For the text-containing cell, return its midpoint in (x, y) coordinate format. 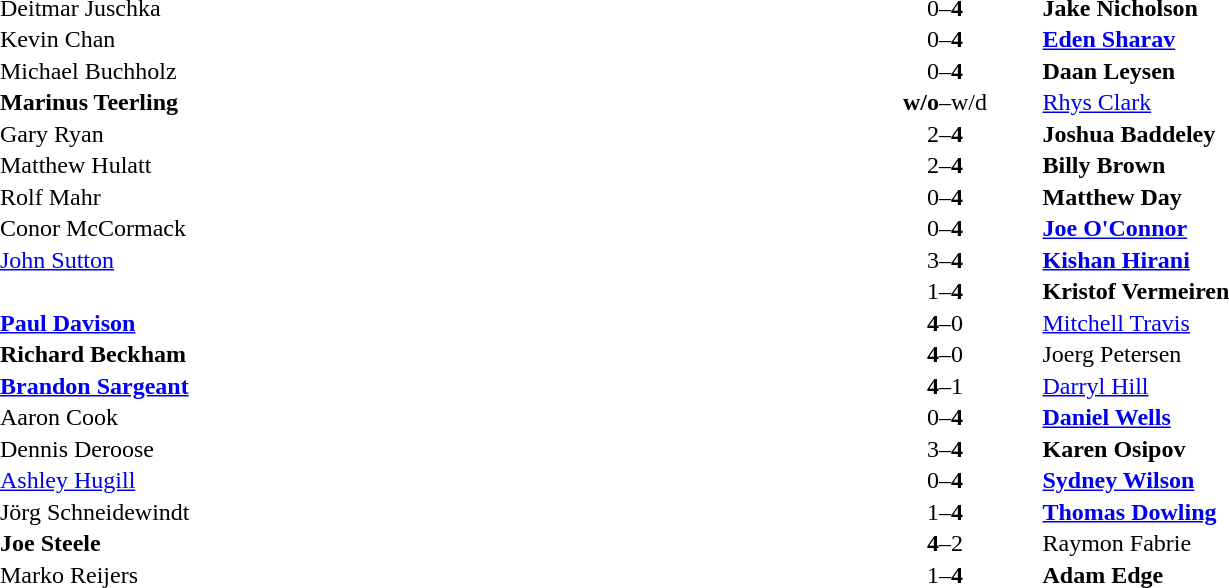
4–1 (944, 386)
w/o–w/d (944, 103)
4–2 (944, 543)
